Scan for the cell matching the given text and deliver its [x, y] coordinate at center. 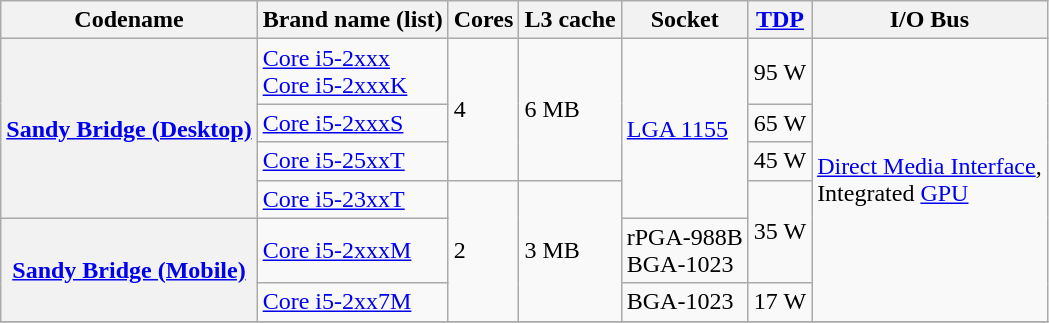
L3 cache [570, 20]
Sandy Bridge (Mobile) [129, 270]
Core i5-2xxxCore i5-2xxxK [352, 72]
Sandy Bridge (Desktop) [129, 128]
BGA-1023 [684, 302]
TDP [780, 20]
4 [484, 110]
3 MB [570, 250]
17 W [780, 302]
35 W [780, 232]
Codename [129, 20]
Core i5-25xxT [352, 161]
Core i5-2xxxM [352, 250]
95 W [780, 72]
LGA 1155 [684, 128]
Core i5-2xxxS [352, 123]
45 W [780, 161]
Brand name (list) [352, 20]
65 W [780, 123]
6 MB [570, 110]
Cores [484, 20]
Core i5-23xxT [352, 199]
rPGA-988BBGA-1023 [684, 250]
I/O Bus [930, 20]
Direct Media Interface,Integrated GPU [930, 180]
Core i5-2xx7M [352, 302]
Socket [684, 20]
2 [484, 250]
